Find where the given text appears and provide that cell's center as (x, y) coordinate. 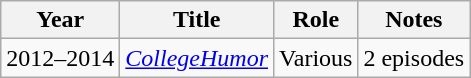
Various (316, 58)
Role (316, 20)
CollegeHumor (197, 58)
Year (60, 20)
Title (197, 20)
2 episodes (414, 58)
2012–2014 (60, 58)
Notes (414, 20)
